Return [X, Y] of the center of cell containing provided text 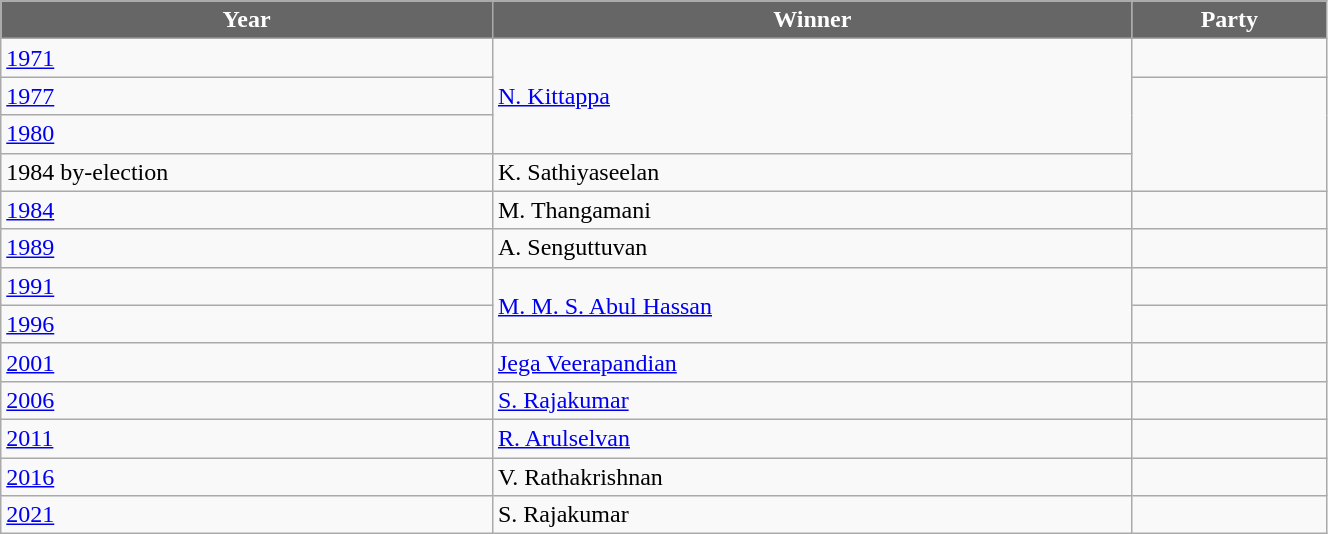
1989 [247, 248]
Year [247, 20]
K. Sathiyaseelan [812, 172]
M. M. S. Abul Hassan [812, 305]
1971 [247, 58]
2011 [247, 438]
2006 [247, 400]
N. Kittappa [812, 96]
A. Senguttuvan [812, 248]
Jega Veerapandian [812, 362]
1996 [247, 324]
2021 [247, 515]
R. Arulselvan [812, 438]
M. Thangamani [812, 210]
1977 [247, 96]
2016 [247, 477]
1991 [247, 286]
Party [1229, 20]
1984 by-election [247, 172]
1980 [247, 134]
V. Rathakrishnan [812, 477]
Winner [812, 20]
1984 [247, 210]
2001 [247, 362]
